For the text-containing cell, return its midpoint in [X, Y] coordinate format. 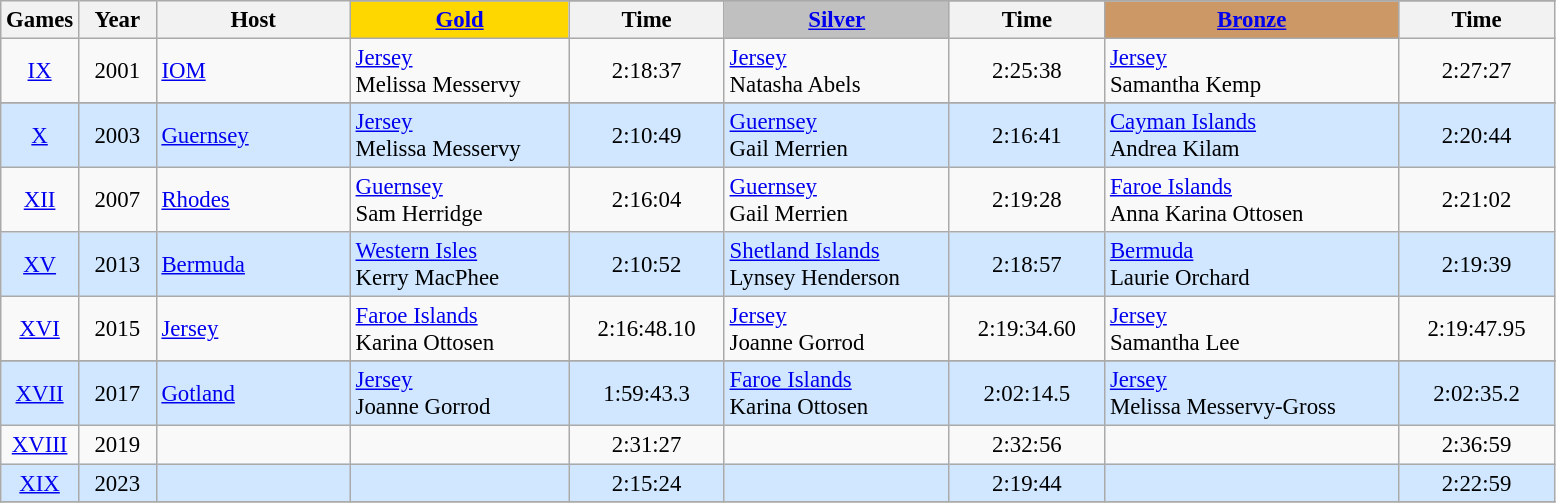
Gotland [253, 394]
2:16:48.10 [646, 330]
2:32:56 [1026, 445]
XVI [40, 330]
2:16:41 [1026, 136]
Silver [836, 20]
XII [40, 200]
Bronze [1252, 20]
Bermuda [253, 264]
XVII [40, 394]
XV [40, 264]
2:25:38 [1026, 72]
Guernsey Sam Herridge [460, 200]
2:10:52 [646, 264]
2017 [117, 394]
Rhodes [253, 200]
Year [117, 20]
2:18:57 [1026, 264]
2:10:49 [646, 136]
2:15:24 [646, 483]
XVIII [40, 445]
Jersey [253, 330]
Guernsey [253, 136]
2:19:39 [1476, 264]
2:19:47.95 [1476, 330]
2:31:27 [646, 445]
Jersey Natasha Abels [836, 72]
Gold [460, 20]
2023 [117, 483]
Jersey Samantha Lee [1252, 330]
Games [40, 20]
Host [253, 20]
X [40, 136]
2013 [117, 264]
Cayman Islands Andrea Kilam [1252, 136]
2003 [117, 136]
2007 [117, 200]
Jersey Samantha Kemp [1252, 72]
2:19:34.60 [1026, 330]
2019 [117, 445]
2:22:59 [1476, 483]
2:18:37 [646, 72]
Shetland Islands Lynsey Henderson [836, 264]
Jersey Melissa Messervy-Gross [1252, 394]
2:16:04 [646, 200]
2:27:27 [1476, 72]
2:19:28 [1026, 200]
2:02:35.2 [1476, 394]
2001 [117, 72]
Faroe Islands Anna Karina Ottosen [1252, 200]
2:21:02 [1476, 200]
XIX [40, 483]
2015 [117, 330]
2:02:14.5 [1026, 394]
2:20:44 [1476, 136]
Western Isles Kerry MacPhee [460, 264]
2:36:59 [1476, 445]
2:19:44 [1026, 483]
1:59:43.3 [646, 394]
IX [40, 72]
Bermuda Laurie Orchard [1252, 264]
IOM [253, 72]
